Find where the given text appears and provide that cell's center as [x, y] coordinate. 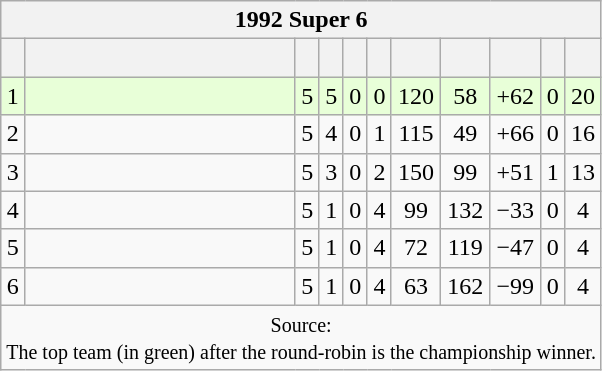
72 [416, 248]
150 [416, 172]
6 [13, 286]
20 [584, 96]
+51 [516, 172]
16 [584, 134]
115 [416, 134]
+66 [516, 134]
Source: The top team (in green) after the round-robin is the championship winner. [302, 338]
49 [466, 134]
−99 [516, 286]
−47 [516, 248]
119 [466, 248]
132 [466, 210]
−33 [516, 210]
120 [416, 96]
58 [466, 96]
13 [584, 172]
162 [466, 286]
+62 [516, 96]
1992 Super 6 [302, 20]
63 [416, 286]
